Find where the given text appears and provide that cell's center as (X, Y) coordinate. 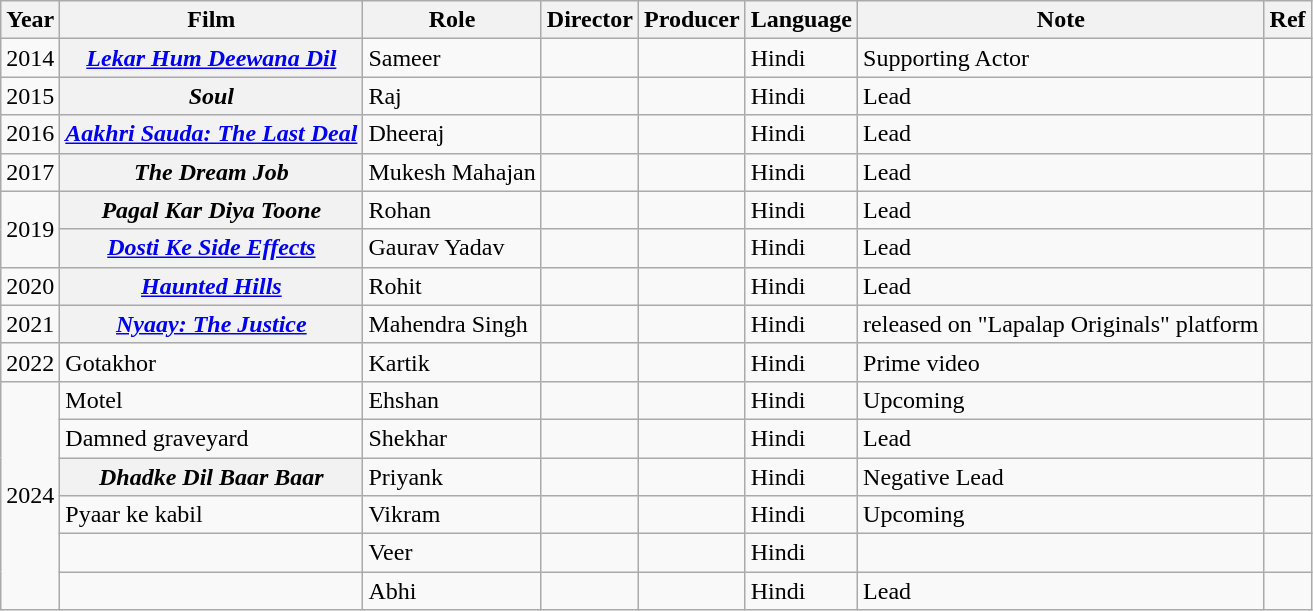
Kartik (452, 362)
Rohit (452, 286)
Year (30, 20)
Rohan (452, 210)
Language (801, 20)
Pyaar ke kabil (212, 515)
2022 (30, 362)
Ehshan (452, 400)
2015 (30, 96)
2024 (30, 495)
released on "Lapalap Originals" platform (1062, 324)
2021 (30, 324)
Aakhri Sauda: The Last Deal (212, 134)
Sameer (452, 58)
Shekhar (452, 438)
Dosti Ke Side Effects (212, 248)
Lekar Hum Deewana Dil (212, 58)
Mukesh Mahajan (452, 172)
Motel (212, 400)
Vikram (452, 515)
Supporting Actor (1062, 58)
Negative Lead (1062, 477)
Prime video (1062, 362)
Role (452, 20)
Pagal Kar Diya Toone (212, 210)
Gaurav Yadav (452, 248)
Dheeraj (452, 134)
Raj (452, 96)
Note (1062, 20)
Film (212, 20)
2016 (30, 134)
Dhadke Dil Baar Baar (212, 477)
Abhi (452, 591)
Damned graveyard (212, 438)
Mahendra Singh (452, 324)
Ref (1288, 20)
2017 (30, 172)
2019 (30, 229)
Soul (212, 96)
Producer (692, 20)
2020 (30, 286)
Veer (452, 553)
2014 (30, 58)
Priyank (452, 477)
The Dream Job (212, 172)
Director (590, 20)
Nyaay: The Justice (212, 324)
Haunted Hills (212, 286)
Gotakhor (212, 362)
